Return the [x, y] coordinate for the center point of the cell that contains the specified text.  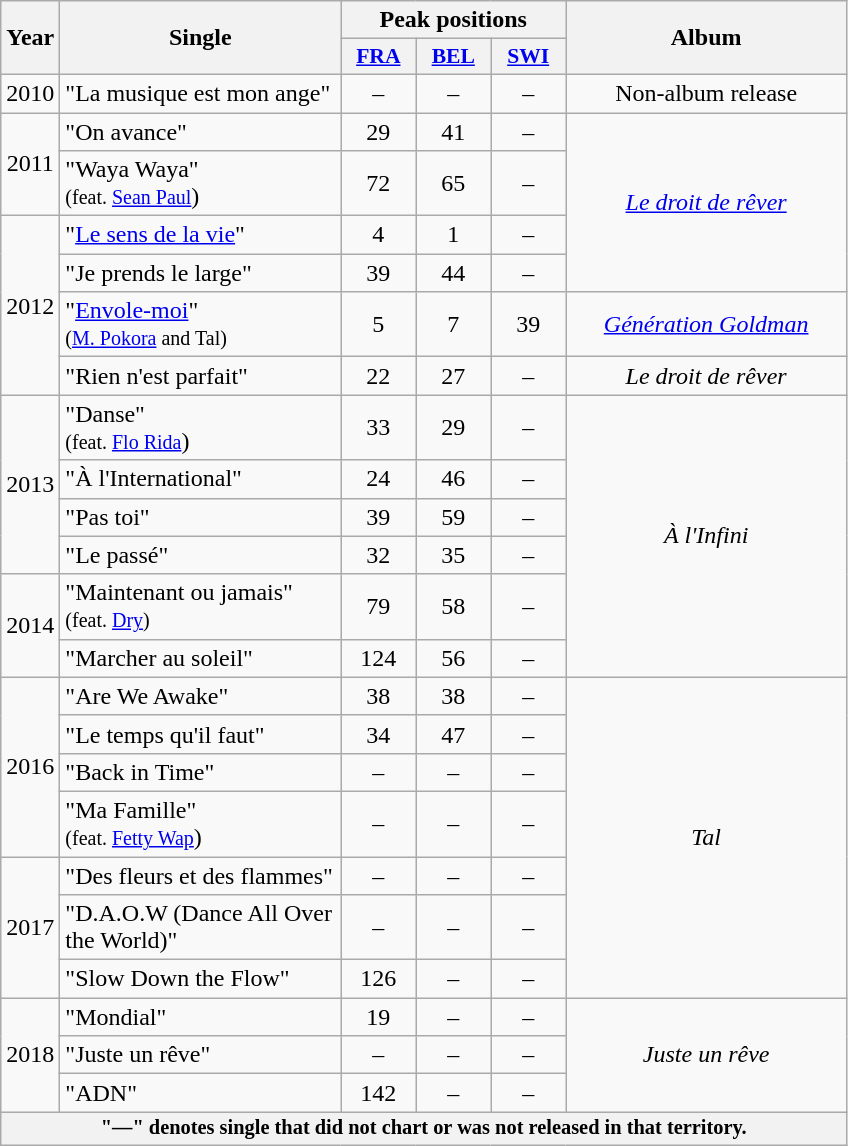
"La musique est mon ange" [200, 93]
"Envole-moi" (M. Pokora and Tal) [200, 324]
7 [454, 324]
"Le passé" [200, 555]
"Maintenant ou jamais" (feat. Dry) [200, 606]
2014 [30, 626]
SWI [528, 57]
Génération Goldman [706, 324]
À l'Infini [706, 536]
"D.A.O.W (Dance All Over the World)" [200, 928]
58 [454, 606]
2018 [30, 1055]
65 [454, 184]
"Des fleurs et des flammes" [200, 875]
27 [454, 376]
2013 [30, 484]
"Mondial" [200, 1017]
32 [378, 555]
59 [454, 517]
4 [378, 235]
"On avance" [200, 131]
34 [378, 734]
72 [378, 184]
35 [454, 555]
"ADN" [200, 1093]
41 [454, 131]
Non-album release [706, 93]
"Juste un rêve" [200, 1055]
"À l'International" [200, 479]
BEL [454, 57]
19 [378, 1017]
"Rien n'est parfait" [200, 376]
"Danse" (feat. Flo Rida) [200, 428]
"Back in Time" [200, 772]
Album [706, 38]
126 [378, 979]
2012 [30, 306]
Year [30, 38]
"Le temps qu'il faut" [200, 734]
Peak positions [454, 20]
"Le sens de la vie" [200, 235]
FRA [378, 57]
Tal [706, 837]
47 [454, 734]
2010 [30, 93]
79 [378, 606]
2016 [30, 766]
1 [454, 235]
33 [378, 428]
Single [200, 38]
"Marcher au soleil" [200, 658]
"Are We Awake" [200, 696]
46 [454, 479]
"Ma Famille" (feat. Fetty Wap) [200, 824]
"Pas toi" [200, 517]
22 [378, 376]
"Slow Down the Flow" [200, 979]
142 [378, 1093]
2011 [30, 164]
"—" denotes single that did not chart or was not released in that territory. [424, 1129]
2017 [30, 926]
5 [378, 324]
Juste un rêve [706, 1055]
"Je prends le large" [200, 273]
44 [454, 273]
56 [454, 658]
"Waya Waya" (feat. Sean Paul) [200, 184]
124 [378, 658]
24 [378, 479]
